Return the (x, y) coordinate for the center point of the cell that contains the specified text.  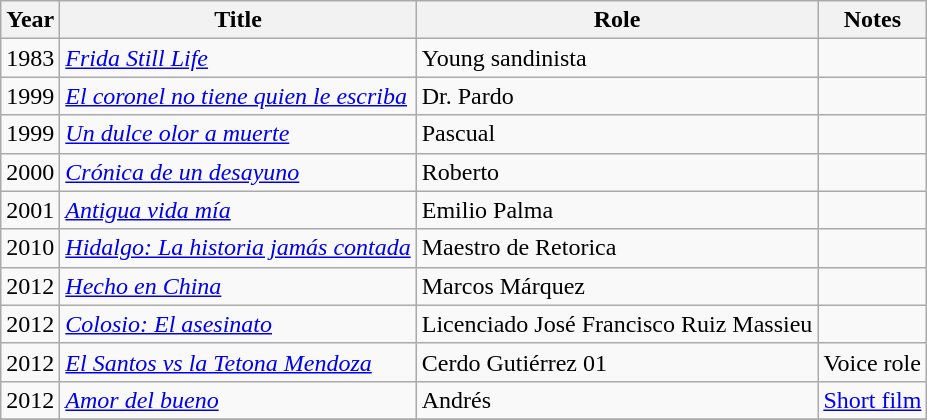
Amor del bueno (238, 400)
Young sandinista (617, 58)
Colosio: El asesinato (238, 324)
Short film (872, 400)
Dr. Pardo (617, 96)
Crónica de un desayuno (238, 172)
Hidalgo: La historia jamás contada (238, 248)
El Santos vs la Tetona Mendoza (238, 362)
2010 (30, 248)
2000 (30, 172)
Year (30, 20)
1983 (30, 58)
Pascual (617, 134)
Andrés (617, 400)
Un dulce olor a muerte (238, 134)
Maestro de Retorica (617, 248)
2001 (30, 210)
Cerdo Gutiérrez 01 (617, 362)
Frida Still Life (238, 58)
Role (617, 20)
Voice role (872, 362)
Antigua vida mía (238, 210)
Marcos Márquez (617, 286)
Title (238, 20)
Notes (872, 20)
Emilio Palma (617, 210)
El coronel no tiene quien le escriba (238, 96)
Licenciado José Francisco Ruiz Massieu (617, 324)
Roberto (617, 172)
Hecho en China (238, 286)
